Search for the cell housing the specified text and yield its [x, y] center coordinate. 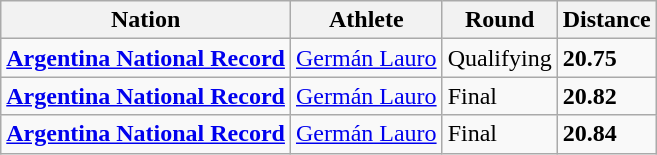
Distance [606, 20]
20.84 [606, 134]
Athlete [366, 20]
Qualifying [500, 58]
20.75 [606, 58]
Nation [146, 20]
Round [500, 20]
20.82 [606, 96]
